Return the (X, Y) coordinate for the center point of the cell that contains the specified text.  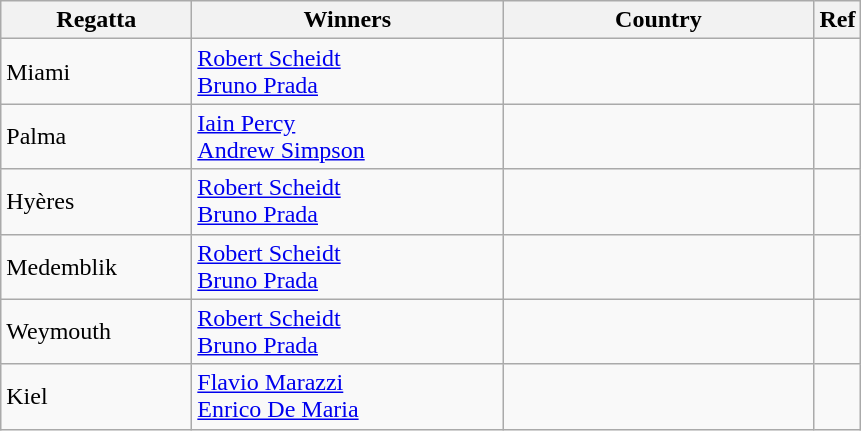
Country (658, 20)
Miami (96, 72)
Iain PercyAndrew Simpson (348, 136)
Ref (838, 20)
Winners (348, 20)
Weymouth (96, 332)
Palma (96, 136)
Hyères (96, 202)
Regatta (96, 20)
Kiel (96, 396)
Medemblik (96, 266)
Flavio MarazziEnrico De Maria (348, 396)
